Return the [x, y] coordinate for the center point of the cell that contains the specified text.  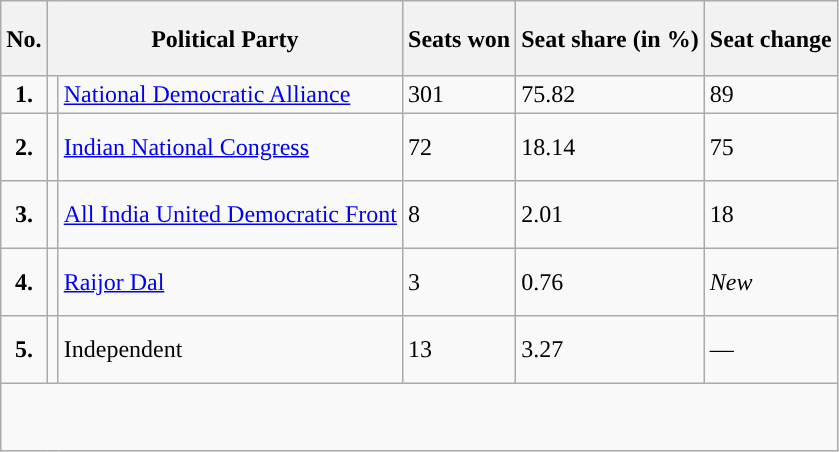
1. [24, 95]
Seats won [460, 38]
18 [770, 215]
3. [24, 215]
75.82 [610, 95]
4. [24, 283]
8 [460, 215]
2. [24, 148]
2.01 [610, 215]
75 [770, 148]
89 [770, 95]
3 [460, 283]
New [770, 283]
Raijor Dal [230, 283]
Indian National Congress [230, 148]
Political Party [224, 38]
5. [24, 350]
National Democratic Alliance [230, 95]
No. [24, 38]
Independent [230, 350]
All India United Democratic Front [230, 215]
Seat share (in %) [610, 38]
18.14 [610, 148]
3.27 [610, 350]
72 [460, 148]
— [770, 350]
0.76 [610, 283]
13 [460, 350]
301 [460, 95]
Seat change [770, 38]
